Identify which cell holds the provided text, then report its (x, y) central coordinate. 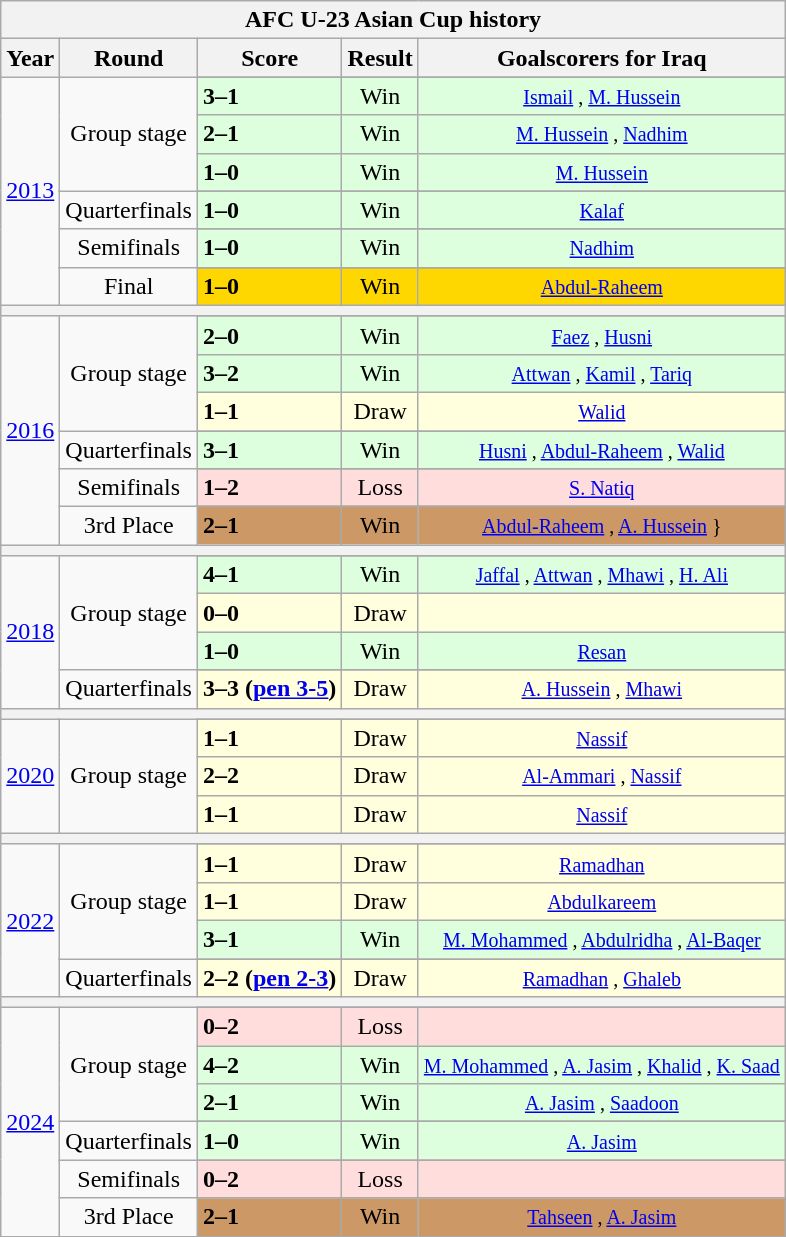
2–0 (269, 335)
A. Jasim , Saadoon (602, 1103)
3–2 (269, 373)
2016 (30, 430)
Round (129, 58)
4–1 (269, 575)
Al-Ammari , Nassif (602, 776)
A. Jasim (602, 1141)
2022 (30, 920)
2–2 (pen 2-3) (269, 977)
Jaffal , Attwan , Mhawi , H. Ali (602, 575)
1–2 (269, 488)
2024 (30, 1122)
Score (269, 58)
3–3 (pen 3-5) (269, 689)
Tahseen , A. Jasim (602, 1217)
M. Mohammed , A. Jasim , Khalid , K. Saad (602, 1065)
Ismail , M. Hussein (602, 96)
Ramadhan , Ghaleb (602, 977)
A. Hussein , Mhawi (602, 689)
Result (380, 58)
Nadhim (602, 248)
M. Mohammed , Abdulridha , Al-Baqer (602, 939)
Final (129, 286)
M. Hussein , Nadhim (602, 134)
Year (30, 58)
Faez , Husni (602, 335)
Ramadhan (602, 863)
S. Natiq (602, 488)
Walid (602, 411)
AFC U-23 Asian Cup history (394, 20)
2013 (30, 191)
Abdul-Raheem , A. Hussein } (602, 526)
Attwan , Kamil , Tariq (602, 373)
Resan (602, 651)
Kalaf (602, 210)
Goalscorers for Iraq (602, 58)
2018 (30, 632)
Abdulkareem (602, 901)
M. Hussein (602, 172)
4–2 (269, 1065)
Husni , Abdul-Raheem , Walid (602, 449)
0–0 (269, 613)
Abdul-Raheem (602, 286)
2020 (30, 776)
2–2 (269, 776)
